Find where the given text appears and provide that cell's center as (X, Y) coordinate. 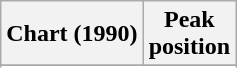
Chart (1990) (72, 34)
Peakposition (189, 34)
